From the cell containing the given text, extract its center point as [X, Y] coordinate. 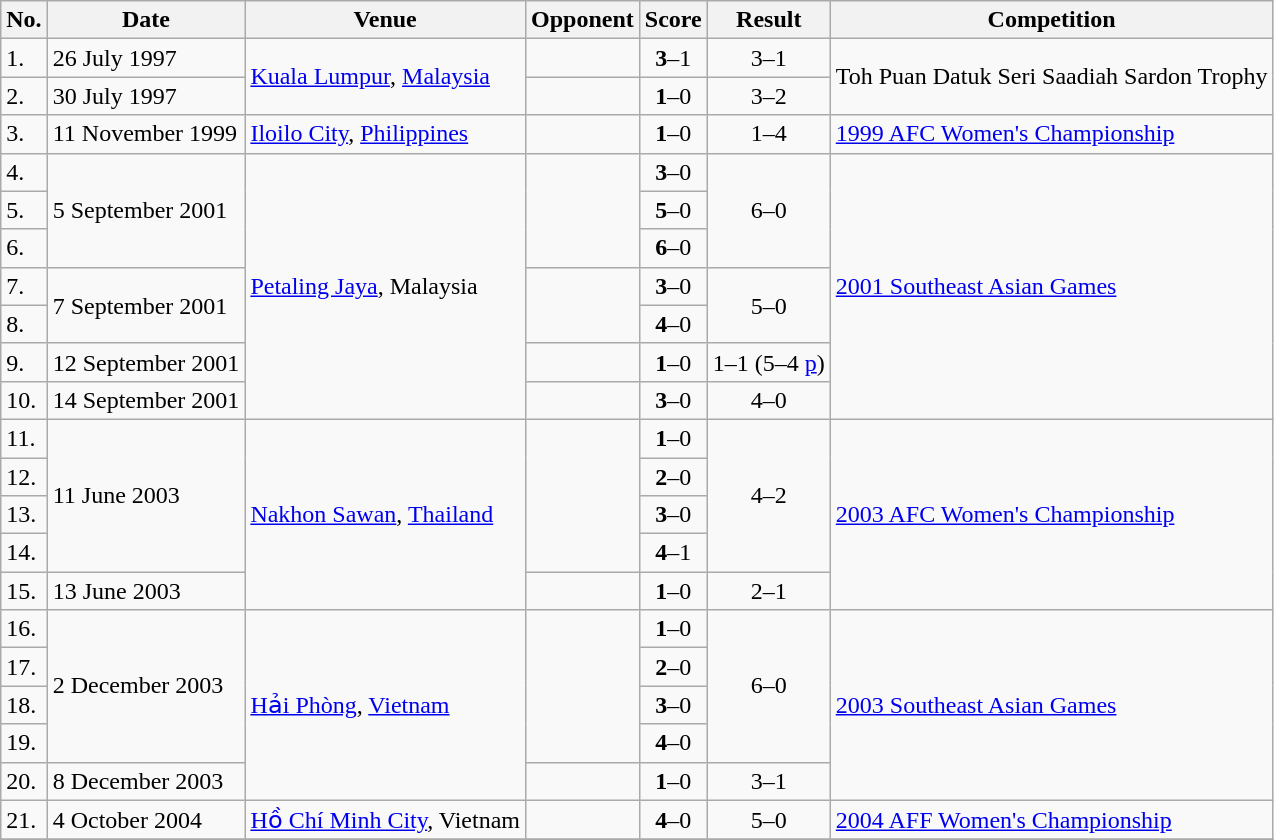
20. [24, 781]
9. [24, 362]
Kuala Lumpur, Malaysia [386, 77]
Competition [1052, 20]
2004 AFF Women's Championship [1052, 820]
16. [24, 629]
2003 AFC Women's Championship [1052, 514]
1–4 [768, 134]
4–2 [768, 495]
11 November 1999 [146, 134]
2. [24, 96]
Date [146, 20]
14 September 2001 [146, 400]
Hồ Chí Minh City, Vietnam [386, 820]
17. [24, 667]
8 December 2003 [146, 781]
7 September 2001 [146, 305]
12 September 2001 [146, 362]
14. [24, 553]
18. [24, 705]
1999 AFC Women's Championship [1052, 134]
30 July 1997 [146, 96]
Score [673, 20]
19. [24, 743]
1–1 (5–4 p) [768, 362]
8. [24, 324]
11 June 2003 [146, 495]
13. [24, 515]
10. [24, 400]
21. [24, 820]
4. [24, 172]
Hải Phòng, Vietnam [386, 705]
2 December 2003 [146, 686]
Toh Puan Datuk Seri Saadiah Sardon Trophy [1052, 77]
11. [24, 438]
No. [24, 20]
12. [24, 477]
3. [24, 134]
13 June 2003 [146, 591]
2003 Southeast Asian Games [1052, 705]
2–1 [768, 591]
Result [768, 20]
Venue [386, 20]
26 July 1997 [146, 58]
1. [24, 58]
7. [24, 286]
5. [24, 210]
6. [24, 248]
5 September 2001 [146, 210]
4–1 [673, 553]
3–2 [768, 96]
2001 Southeast Asian Games [1052, 286]
Opponent [582, 20]
15. [24, 591]
Iloilo City, Philippines [386, 134]
4 October 2004 [146, 820]
Petaling Jaya, Malaysia [386, 286]
Nakhon Sawan, Thailand [386, 514]
